Determine the [x, y] coordinate at the center of the cell enclosing the given text.  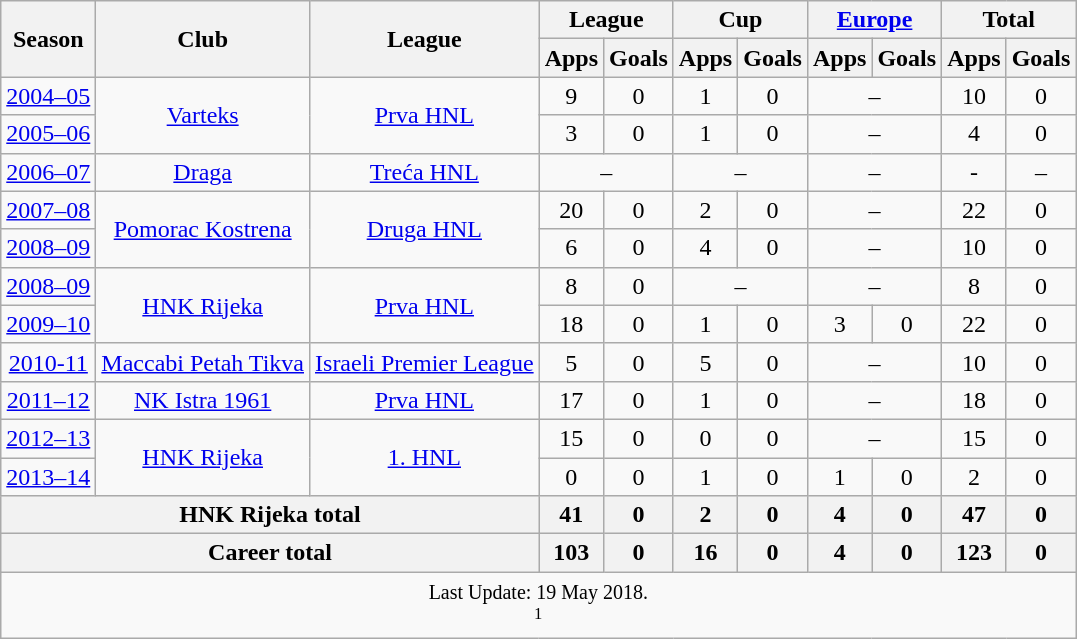
2013–14 [48, 477]
Israeli Premier League [425, 362]
Pomorac Kostrena [203, 229]
Season [48, 39]
2010-11 [48, 362]
6 [571, 248]
9 [571, 96]
123 [974, 553]
2005–06 [48, 134]
Draga [203, 172]
Last Update: 19 May 2018.1 [538, 606]
16 [705, 553]
- [974, 172]
Treća HNL [425, 172]
1. HNL [425, 457]
Druga HNL [425, 229]
Club [203, 39]
Career total [270, 553]
17 [571, 400]
103 [571, 553]
2007–08 [48, 210]
Varteks [203, 115]
2004–05 [48, 96]
NK Istra 1961 [203, 400]
41 [571, 515]
47 [974, 515]
HNK Rijeka total [270, 515]
2006–07 [48, 172]
Cup [740, 20]
2011–12 [48, 400]
2012–13 [48, 438]
2009–10 [48, 324]
Maccabi Petah Tikva [203, 362]
Total [1009, 20]
20 [571, 210]
Europe [874, 20]
